Identify which cell holds the provided text, then report its [X, Y] central coordinate. 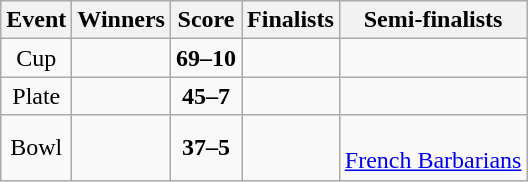
Finalists [291, 20]
Cup [36, 58]
Event [36, 20]
French Barbarians [433, 148]
Semi-finalists [433, 20]
Winners [122, 20]
Score [206, 20]
Bowl [36, 148]
69–10 [206, 58]
45–7 [206, 96]
37–5 [206, 148]
Plate [36, 96]
